Output the [x, y] coordinate of the center of the cell containing the given text.  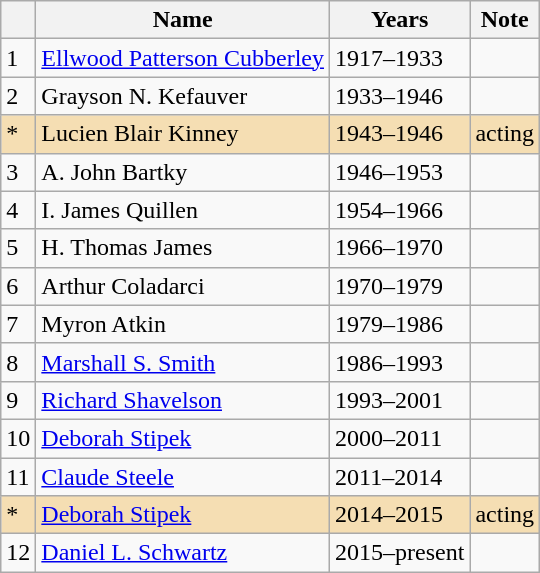
9 [18, 400]
Claude Steele [183, 477]
H. Thomas James [183, 248]
2000–2011 [400, 438]
1 [18, 58]
I. James Quillen [183, 210]
3 [18, 172]
Name [183, 20]
Richard Shavelson [183, 400]
1943–1946 [400, 134]
4 [18, 210]
6 [18, 286]
1917–1933 [400, 58]
A. John Bartky [183, 172]
10 [18, 438]
Myron Atkin [183, 324]
2015–present [400, 553]
1986–1993 [400, 362]
7 [18, 324]
2014–2015 [400, 515]
1966–1970 [400, 248]
Ellwood Patterson Cubberley [183, 58]
2011–2014 [400, 477]
Lucien Blair Kinney [183, 134]
1993–2001 [400, 400]
1970–1979 [400, 286]
1954–1966 [400, 210]
5 [18, 248]
8 [18, 362]
Arthur Coladarci [183, 286]
Daniel L. Schwartz [183, 553]
12 [18, 553]
11 [18, 477]
Years [400, 20]
Grayson N. Kefauver [183, 96]
Marshall S. Smith [183, 362]
1979–1986 [400, 324]
2 [18, 96]
1933–1946 [400, 96]
1946–1953 [400, 172]
Note [505, 20]
